Scan for the cell matching the given text and deliver its [X, Y] coordinate at center. 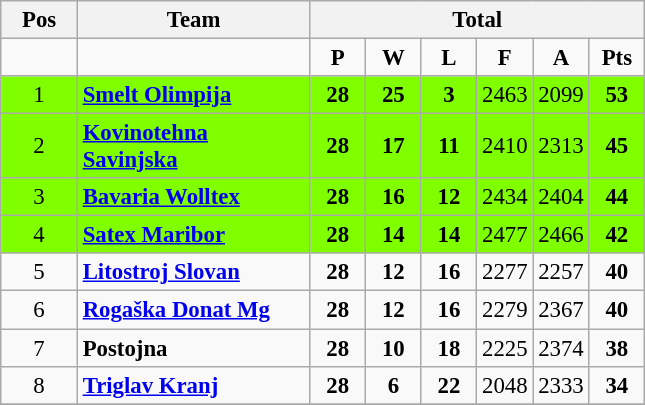
45 [617, 146]
2099 [561, 95]
P [338, 58]
L [449, 58]
2410 [505, 146]
Triglav Kranj [194, 385]
2279 [505, 310]
38 [617, 348]
2466 [561, 235]
53 [617, 95]
2434 [505, 197]
11 [449, 146]
Postojna [194, 348]
2225 [505, 348]
22 [449, 385]
2 [40, 146]
Pos [40, 20]
2048 [505, 385]
25 [394, 95]
Total [478, 20]
10 [394, 348]
2367 [561, 310]
Litostroj Slovan [194, 273]
5 [40, 273]
18 [449, 348]
2374 [561, 348]
8 [40, 385]
Bavaria Wolltex [194, 197]
F [505, 58]
Smelt Olimpija [194, 95]
17 [394, 146]
A [561, 58]
2404 [561, 197]
1 [40, 95]
Satex Maribor [194, 235]
2277 [505, 273]
4 [40, 235]
W [394, 58]
42 [617, 235]
2257 [561, 273]
2477 [505, 235]
7 [40, 348]
2313 [561, 146]
Rogaška Donat Mg [194, 310]
44 [617, 197]
2463 [505, 95]
Team [194, 20]
34 [617, 385]
Pts [617, 58]
2333 [561, 385]
Kovinotehna Savinjska [194, 146]
